Search for the cell housing the specified text and yield its (X, Y) center coordinate. 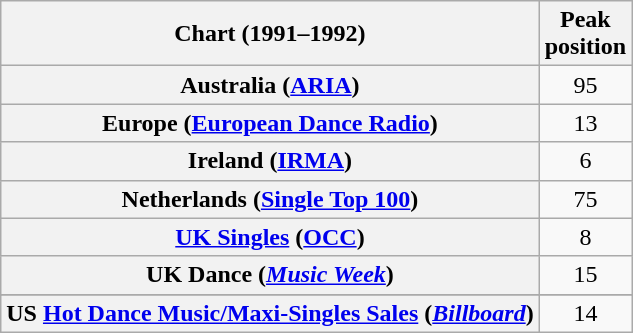
UK Dance (Music Week) (270, 275)
75 (585, 199)
Europe (European Dance Radio) (270, 123)
14 (585, 313)
Chart (1991–1992) (270, 34)
13 (585, 123)
Netherlands (Single Top 100) (270, 199)
6 (585, 161)
Peakposition (585, 34)
95 (585, 85)
15 (585, 275)
US Hot Dance Music/Maxi-Singles Sales (Billboard) (270, 313)
Ireland (IRMA) (270, 161)
8 (585, 237)
UK Singles (OCC) (270, 237)
Australia (ARIA) (270, 85)
